Pinpoint the cell where the given text exists, returning its (X, Y) midpoint coordinate. 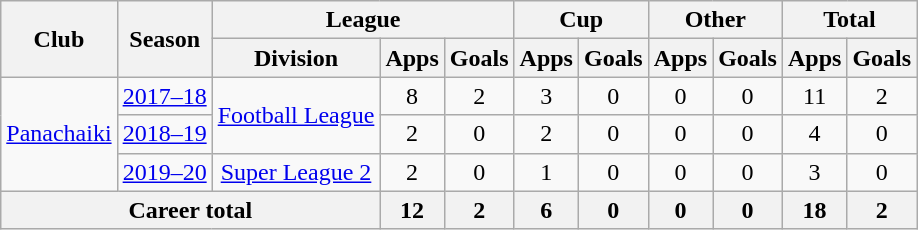
Club (59, 39)
Football League (296, 115)
6 (546, 210)
Other (715, 20)
Total (849, 20)
18 (814, 210)
8 (412, 96)
4 (814, 134)
Career total (190, 210)
Season (164, 39)
Cup (581, 20)
Division (296, 58)
12 (412, 210)
2017–18 (164, 96)
11 (814, 96)
Panachaiki (59, 134)
League (363, 20)
2018–19 (164, 134)
Super League 2 (296, 172)
2019–20 (164, 172)
1 (546, 172)
